Locate the cell with the specified text and output its [X, Y] center coordinate. 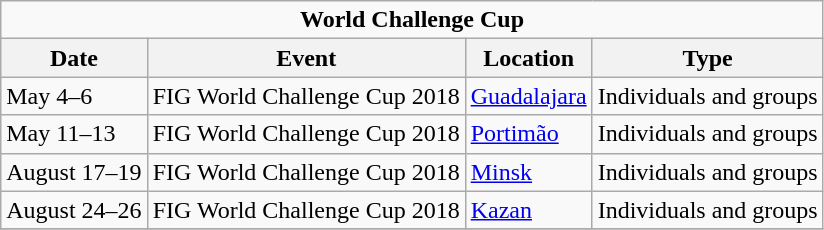
August 24–26 [74, 210]
May 11–13 [74, 134]
Location [528, 58]
Portimão [528, 134]
World Challenge Cup [412, 20]
Date [74, 58]
August 17–19 [74, 172]
Type [708, 58]
May 4–6 [74, 96]
Guadalajara [528, 96]
Kazan [528, 210]
Minsk [528, 172]
Event [306, 58]
